Scan for the cell matching the given text and deliver its [X, Y] coordinate at center. 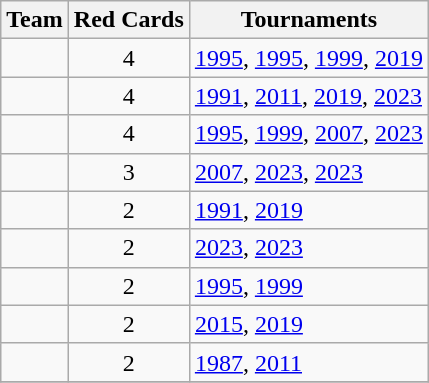
1991, 2011, 2019, 2023 [308, 96]
2015, 2019 [308, 324]
1995, 1999, 2007, 2023 [308, 134]
2007, 2023, 2023 [308, 172]
1991, 2019 [308, 210]
Team [35, 20]
Red Cards [128, 20]
1995, 1999 [308, 286]
1987, 2011 [308, 362]
Tournaments [308, 20]
2023, 2023 [308, 248]
1995, 1995, 1999, 2019 [308, 58]
3 [128, 172]
